From the cell containing the given text, extract its center point as (x, y) coordinate. 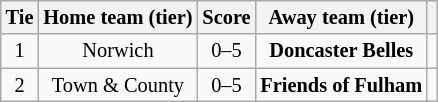
1 (20, 51)
Tie (20, 17)
Friends of Fulham (341, 85)
Home team (tier) (118, 17)
Score (226, 17)
Away team (tier) (341, 17)
Town & County (118, 85)
2 (20, 85)
Norwich (118, 51)
Doncaster Belles (341, 51)
